Identify which cell holds the provided text, then report its (x, y) central coordinate. 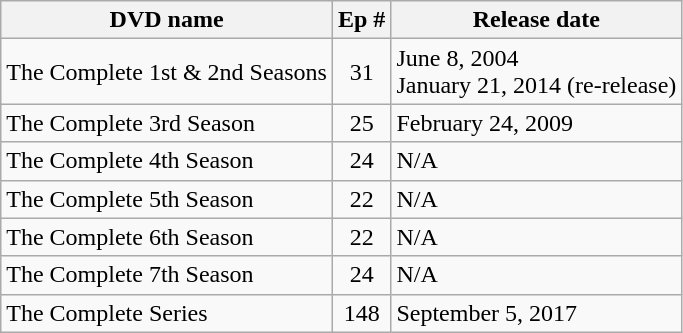
DVD name (167, 20)
The Complete 7th Season (167, 275)
Release date (536, 20)
The Complete 5th Season (167, 199)
February 24, 2009 (536, 123)
31 (361, 72)
The Complete Series (167, 313)
Ep # (361, 20)
The Complete 1st & 2nd Seasons (167, 72)
25 (361, 123)
The Complete 3rd Season (167, 123)
September 5, 2017 (536, 313)
The Complete 6th Season (167, 237)
148 (361, 313)
The Complete 4th Season (167, 161)
June 8, 2004January 21, 2014 (re-release) (536, 72)
